From the cell containing the given text, extract its center point as [X, Y] coordinate. 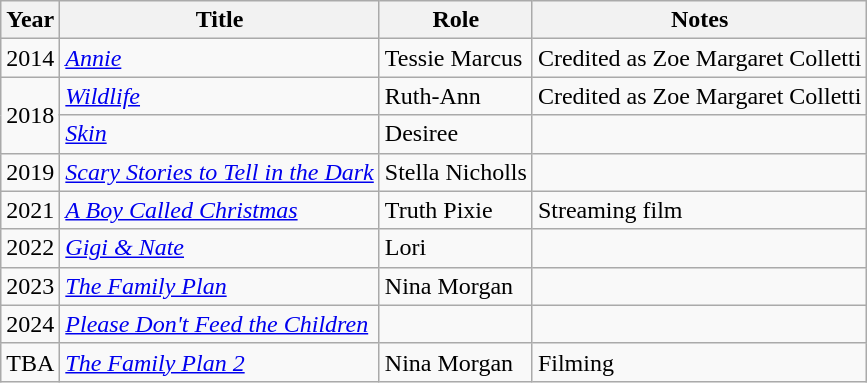
Notes [700, 20]
The Family Plan [220, 286]
Please Don't Feed the Children [220, 324]
Role [456, 20]
Annie [220, 58]
Streaming film [700, 210]
2018 [30, 115]
Scary Stories to Tell in the Dark [220, 172]
The Family Plan 2 [220, 362]
Filming [700, 362]
Stella Nicholls [456, 172]
TBA [30, 362]
Lori [456, 248]
A Boy Called Christmas [220, 210]
Ruth-Ann [456, 96]
2023 [30, 286]
2022 [30, 248]
Year [30, 20]
Gigi & Nate [220, 248]
2014 [30, 58]
2024 [30, 324]
2021 [30, 210]
Desiree [456, 134]
Skin [220, 134]
Title [220, 20]
Truth Pixie [456, 210]
Tessie Marcus [456, 58]
2019 [30, 172]
Wildlife [220, 96]
